Scan for the cell matching the given text and deliver its [x, y] coordinate at center. 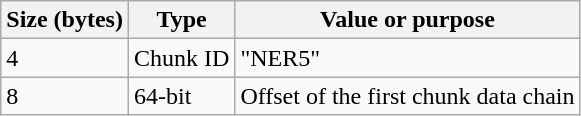
4 [65, 58]
Type [181, 20]
Chunk ID [181, 58]
"NER5" [408, 58]
Size (bytes) [65, 20]
Offset of the first chunk data chain [408, 96]
8 [65, 96]
64-bit [181, 96]
Value or purpose [408, 20]
